For the text-containing cell, return its midpoint in [X, Y] coordinate format. 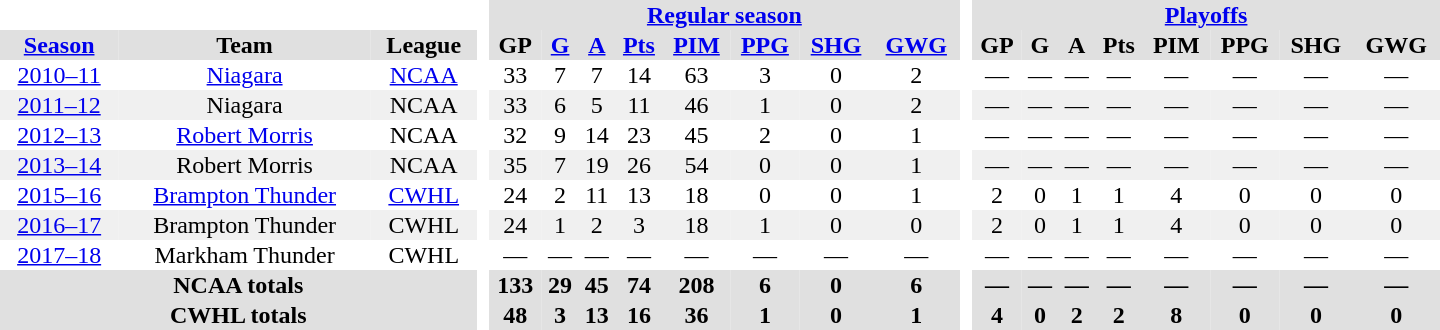
2015–16 [59, 195]
2012–13 [59, 135]
26 [639, 165]
Playoffs [1206, 15]
54 [697, 165]
63 [697, 75]
Team [244, 45]
23 [639, 135]
2017–18 [59, 255]
8 [1177, 315]
208 [697, 285]
NCAA totals [238, 285]
133 [516, 285]
League [424, 45]
CWHL totals [238, 315]
46 [697, 105]
Markham Thunder [244, 255]
48 [516, 315]
Regular season [724, 15]
5 [596, 105]
74 [639, 285]
36 [697, 315]
2013–14 [59, 165]
9 [560, 135]
32 [516, 135]
Season [59, 45]
2016–17 [59, 225]
29 [560, 285]
19 [596, 165]
35 [516, 165]
2011–12 [59, 105]
16 [639, 315]
2010–11 [59, 75]
